Find where the given text appears and provide that cell's center as [x, y] coordinate. 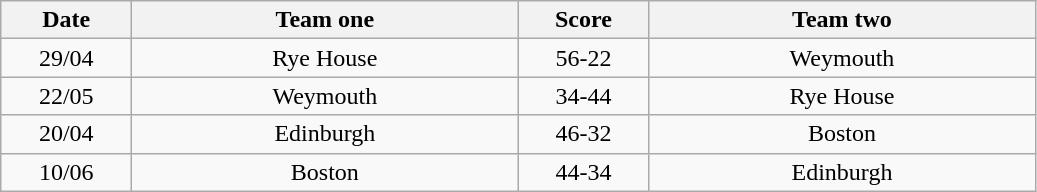
Score [584, 20]
46-32 [584, 134]
56-22 [584, 58]
Team one [325, 20]
44-34 [584, 172]
22/05 [66, 96]
Team two [842, 20]
Date [66, 20]
10/06 [66, 172]
20/04 [66, 134]
29/04 [66, 58]
34-44 [584, 96]
